Pinpoint the cell where the given text exists, returning its [x, y] midpoint coordinate. 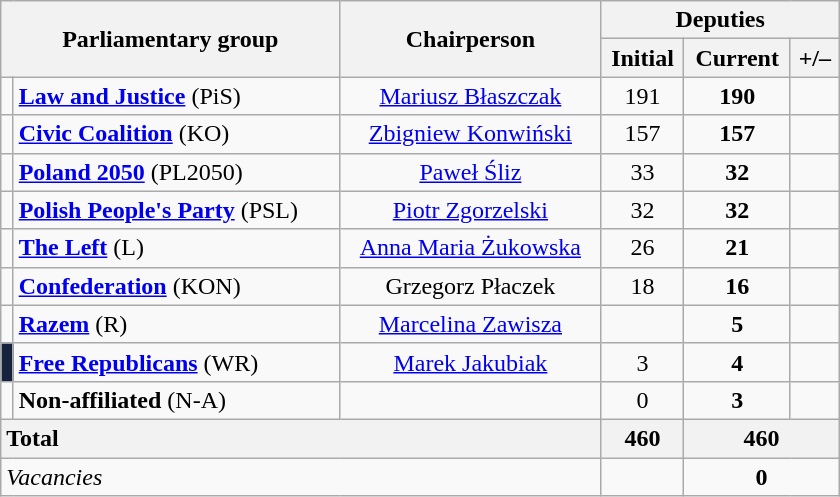
Vacancies [301, 477]
Mariusz Błaszczak [470, 96]
18 [642, 286]
Polish People's Party (PSL) [176, 210]
Razem (R) [176, 324]
191 [642, 96]
21 [737, 248]
Marek Jakubiak [470, 362]
Grzegorz Płaczek [470, 286]
Zbigniew Konwiński [470, 134]
Deputies [720, 20]
Non-affiliated (N-A) [176, 400]
Chairperson [470, 39]
Parliamentary group [170, 39]
16 [737, 286]
4 [737, 362]
Piotr Zgorzelski [470, 210]
Total [301, 438]
Initial [642, 58]
The Left (L) [176, 248]
Free Republicans (WR) [176, 362]
Poland 2050 (PL2050) [176, 172]
Marcelina Zawisza [470, 324]
5 [737, 324]
26 [642, 248]
33 [642, 172]
Current [737, 58]
Confederation (KON) [176, 286]
Anna Maria Żukowska [470, 248]
190 [737, 96]
Paweł Śliz [470, 172]
Civic Coalition (KO) [176, 134]
Law and Justice (PiS) [176, 96]
+/– [814, 58]
